Return the [x, y] coordinate for the center point of the cell that contains the specified text.  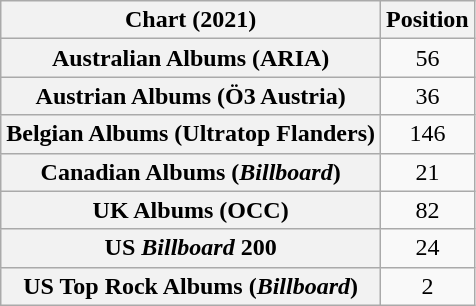
2 [428, 286]
24 [428, 248]
56 [428, 58]
US Top Rock Albums (Billboard) [191, 286]
82 [428, 210]
Position [428, 20]
21 [428, 172]
Chart (2021) [191, 20]
Canadian Albums (Billboard) [191, 172]
Austrian Albums (Ö3 Austria) [191, 96]
Belgian Albums (Ultratop Flanders) [191, 134]
UK Albums (OCC) [191, 210]
Australian Albums (ARIA) [191, 58]
146 [428, 134]
US Billboard 200 [191, 248]
36 [428, 96]
